Find where the given text appears and provide that cell's center as (X, Y) coordinate. 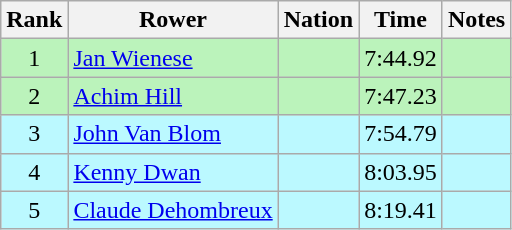
8:03.95 (401, 172)
2 (34, 96)
4 (34, 172)
Rank (34, 20)
John Van Blom (173, 134)
Achim Hill (173, 96)
7:47.23 (401, 96)
7:44.92 (401, 58)
1 (34, 58)
8:19.41 (401, 210)
5 (34, 210)
Nation (318, 20)
Time (401, 20)
7:54.79 (401, 134)
3 (34, 134)
Kenny Dwan (173, 172)
Jan Wienese (173, 58)
Rower (173, 20)
Notes (476, 20)
Claude Dehombreux (173, 210)
